Search for the cell housing the specified text and yield its [x, y] center coordinate. 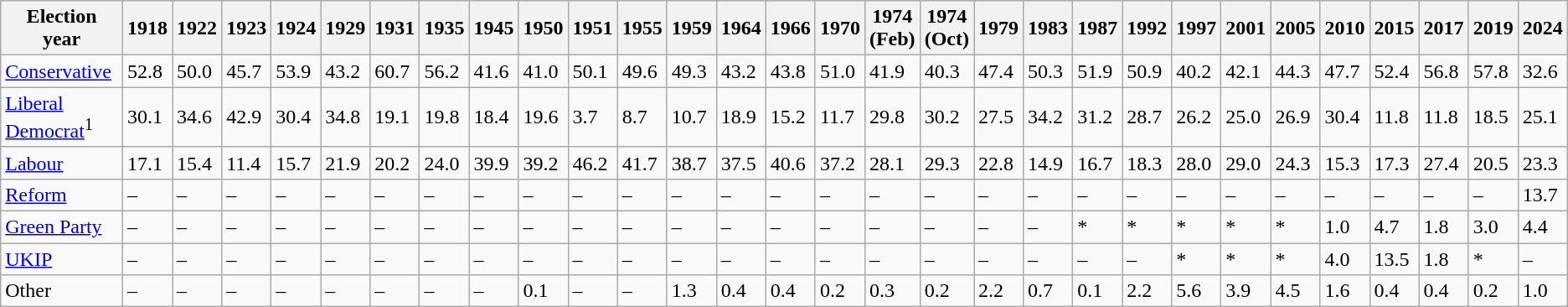
24.0 [444, 163]
41.0 [543, 71]
50.9 [1148, 71]
0.3 [892, 291]
3.7 [593, 117]
47.7 [1345, 71]
28.7 [1148, 117]
1992 [1148, 29]
23.3 [1543, 163]
37.2 [839, 163]
1929 [345, 29]
26.2 [1196, 117]
26.9 [1295, 117]
1970 [839, 29]
1987 [1097, 29]
28.1 [892, 163]
52.4 [1394, 71]
40.6 [791, 163]
4.4 [1543, 227]
Other [62, 291]
28.0 [1196, 163]
18.5 [1493, 117]
1966 [791, 29]
14.9 [1049, 163]
3.0 [1493, 227]
2005 [1295, 29]
1959 [692, 29]
34.2 [1049, 117]
15.3 [1345, 163]
2010 [1345, 29]
60.7 [395, 71]
4.0 [1345, 259]
34.8 [345, 117]
38.7 [692, 163]
1964 [740, 29]
Reform [62, 195]
18.4 [494, 117]
4.5 [1295, 291]
1983 [1049, 29]
41.7 [642, 163]
49.6 [642, 71]
56.8 [1444, 71]
30.1 [147, 117]
32.6 [1543, 71]
1923 [246, 29]
29.0 [1246, 163]
Election year [62, 29]
20.2 [395, 163]
2001 [1246, 29]
49.3 [692, 71]
29.8 [892, 117]
45.7 [246, 71]
46.2 [593, 163]
2015 [1394, 29]
18.3 [1148, 163]
16.7 [1097, 163]
25.0 [1246, 117]
56.2 [444, 71]
39.2 [543, 163]
8.7 [642, 117]
34.6 [198, 117]
39.9 [494, 163]
29.3 [946, 163]
24.3 [1295, 163]
51.0 [839, 71]
42.9 [246, 117]
1931 [395, 29]
52.8 [147, 71]
1950 [543, 29]
44.3 [1295, 71]
22.8 [998, 163]
1997 [1196, 29]
0.7 [1049, 291]
1.6 [1345, 291]
37.5 [740, 163]
3.9 [1246, 291]
47.4 [998, 71]
42.1 [1246, 71]
19.1 [395, 117]
31.2 [1097, 117]
17.3 [1394, 163]
5.6 [1196, 291]
15.4 [198, 163]
19.6 [543, 117]
1945 [494, 29]
51.9 [1097, 71]
Labour [62, 163]
25.1 [1543, 117]
2019 [1493, 29]
50.1 [593, 71]
17.1 [147, 163]
15.7 [297, 163]
43.8 [791, 71]
1951 [593, 29]
UKIP [62, 259]
1955 [642, 29]
1979 [998, 29]
Liberal Democrat1 [62, 117]
1922 [198, 29]
50.0 [198, 71]
2017 [1444, 29]
13.5 [1394, 259]
10.7 [692, 117]
41.9 [892, 71]
57.8 [1493, 71]
1918 [147, 29]
2024 [1543, 29]
13.7 [1543, 195]
11.7 [839, 117]
1.3 [692, 291]
41.6 [494, 71]
4.7 [1394, 227]
20.5 [1493, 163]
18.9 [740, 117]
15.2 [791, 117]
21.9 [345, 163]
27.4 [1444, 163]
27.5 [998, 117]
50.3 [1049, 71]
1935 [444, 29]
1974(Oct) [946, 29]
11.4 [246, 163]
40.2 [1196, 71]
30.2 [946, 117]
1924 [297, 29]
53.9 [297, 71]
1974(Feb) [892, 29]
19.8 [444, 117]
Conservative [62, 71]
Green Party [62, 227]
40.3 [946, 71]
